Identify which cell holds the provided text, then report its (x, y) central coordinate. 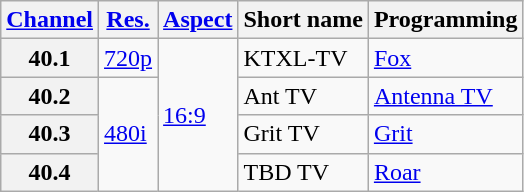
Aspect (198, 20)
40.2 (50, 96)
40.3 (50, 134)
Grit TV (303, 134)
720p (128, 58)
40.1 (50, 58)
Channel (50, 20)
Antenna TV (446, 96)
Ant TV (303, 96)
Programming (446, 20)
Res. (128, 20)
KTXL-TV (303, 58)
TBD TV (303, 172)
40.4 (50, 172)
Short name (303, 20)
480i (128, 134)
Roar (446, 172)
Grit (446, 134)
Fox (446, 58)
16:9 (198, 115)
